Return the [X, Y] coordinate for the center point of the cell that contains the specified text.  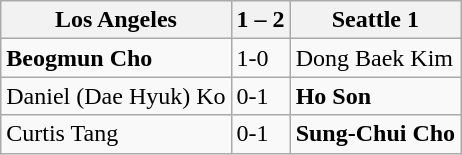
Dong Baek Kim [375, 58]
Sung-Chui Cho [375, 134]
1 – 2 [260, 20]
1-0 [260, 58]
Ho Son [375, 96]
Beogmun Cho [116, 58]
Daniel (Dae Hyuk) Ko [116, 96]
Curtis Tang [116, 134]
Los Angeles [116, 20]
Seattle 1 [375, 20]
